Extract the [X, Y] coordinate from the center of the cell holding the provided text.  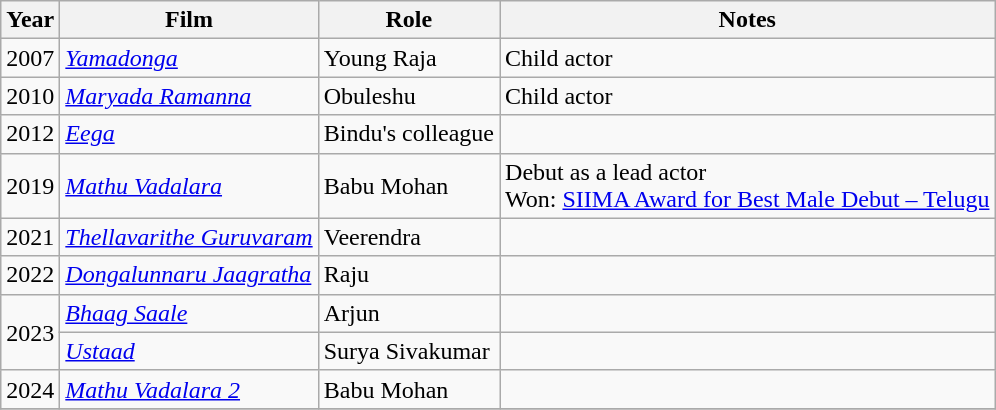
2021 [30, 237]
Young Raja [408, 58]
Ustaad [189, 351]
Bhaag Saale [189, 313]
2023 [30, 332]
2012 [30, 134]
2024 [30, 389]
Maryada Ramanna [189, 96]
Yamadonga [189, 58]
2007 [30, 58]
Debut as a lead actorWon: SIIMA Award for Best Male Debut – Telugu [748, 186]
Eega [189, 134]
Notes [748, 20]
Thellavarithe Guruvaram [189, 237]
Mathu Vadalara 2 [189, 389]
2010 [30, 96]
Veerendra [408, 237]
Bindu's colleague [408, 134]
Arjun [408, 313]
Dongalunnaru Jaagratha [189, 275]
Year [30, 20]
Surya Sivakumar [408, 351]
Obuleshu [408, 96]
Film [189, 20]
2019 [30, 186]
Mathu Vadalara [189, 186]
2022 [30, 275]
Raju [408, 275]
Role [408, 20]
